Search for the cell housing the specified text and yield its (X, Y) center coordinate. 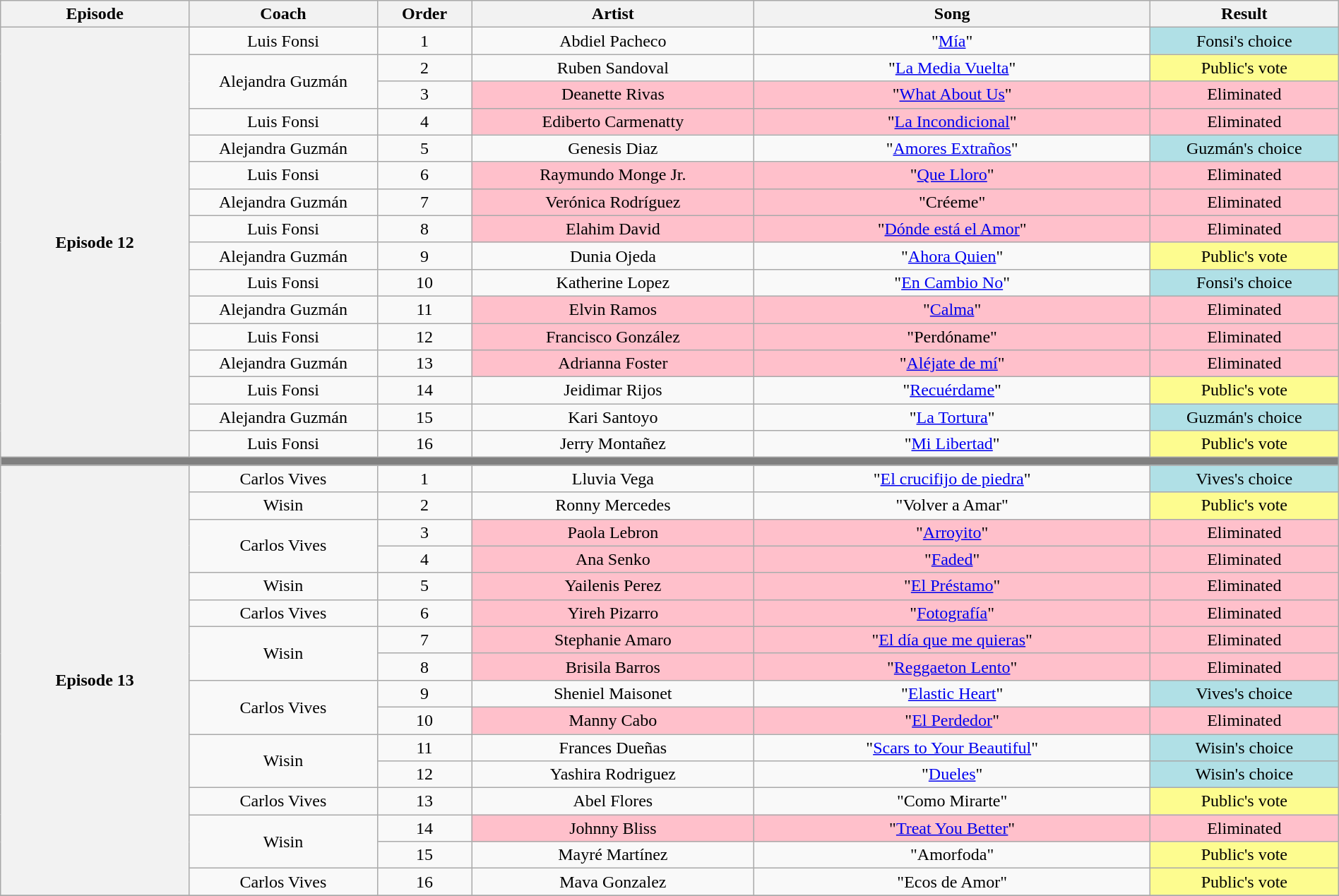
Stephanie Amaro (613, 640)
"El día que me quieras" (952, 640)
Episode 13 (95, 681)
Manny Cabo (613, 720)
Frances Dueñas (613, 748)
"Créeme" (952, 202)
"En Cambio No" (952, 282)
Genesis Diaz (613, 148)
Mava Gonzalez (613, 882)
"Elastic Heart" (952, 693)
"Amores Extraños" (952, 148)
Episode (95, 14)
"El Préstamo" (952, 586)
"Dueles" (952, 775)
Dunia Ojeda (613, 256)
Jerry Montañez (613, 444)
"La Media Vuelta" (952, 68)
"Scars to Your Beautiful" (952, 748)
Mayré Martínez (613, 855)
Coach (284, 14)
"Como Mirarte" (952, 801)
"Perdóname" (952, 337)
Paola Lebron (613, 532)
Adrianna Foster (613, 364)
Francisco González (613, 337)
Order (424, 14)
"Ahora Quien" (952, 256)
"Amorfoda" (952, 855)
Abel Flores (613, 801)
"Fotografía" (952, 613)
"Mía" (952, 41)
"El Perdedor" (952, 720)
Sheniel Maisonet (613, 693)
Deanette Rivas (613, 95)
Song (952, 14)
Ruben Sandoval (613, 68)
"Que Lloro" (952, 175)
Raymundo Monge Jr. (613, 175)
Jeidimar Rijos (613, 390)
"Reggaeton Lento" (952, 667)
Elahim David (613, 229)
"Ecos de Amor" (952, 882)
Brisila Barros (613, 667)
"Arroyito" (952, 532)
Verónica Rodríguez (613, 202)
"Aléjate de mí" (952, 364)
"Faded" (952, 559)
Katherine Lopez (613, 282)
Kari Santoyo (613, 417)
"What About Us" (952, 95)
Yashira Rodriguez (613, 775)
"Treat You Better" (952, 828)
Ronny Mercedes (613, 506)
"Mi Libertad" (952, 444)
"La Incondicional" (952, 121)
Johnny Bliss (613, 828)
"Dónde está el Amor" (952, 229)
Elvin Ramos (613, 309)
Yireh Pizarro (613, 613)
"Volver a Amar" (952, 506)
"Calma" (952, 309)
Ana Senko (613, 559)
Result (1244, 14)
Abdiel Pacheco (613, 41)
Yailenis Perez (613, 586)
Lluvia Vega (613, 479)
Artist (613, 14)
Ediberto Carmenatty (613, 121)
"Recuérdame" (952, 390)
"La Tortura" (952, 417)
Episode 12 (95, 243)
"El crucifijo de piedra" (952, 479)
